Locate the cell with the specified text and output its (X, Y) center coordinate. 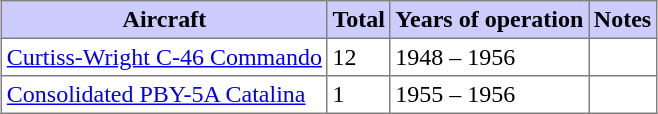
1955 – 1956 (489, 95)
Curtiss-Wright C-46 Commando (165, 57)
1 (358, 95)
Total (358, 20)
1948 – 1956 (489, 57)
12 (358, 57)
Notes (623, 20)
Aircraft (165, 20)
Years of operation (489, 20)
Consolidated PBY-5A Catalina (165, 95)
